Output the [x, y] coordinate of the center of the cell containing the given text.  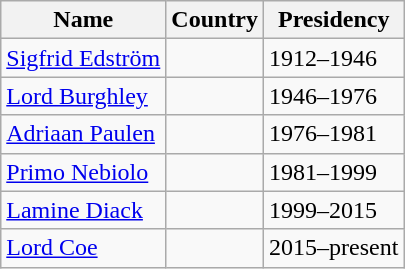
1912–1946 [334, 58]
1999–2015 [334, 210]
Sigfrid Edström [84, 58]
Lord Burghley [84, 96]
Primo Nebiolo [84, 172]
Country [215, 20]
1981–1999 [334, 172]
1976–1981 [334, 134]
Name [84, 20]
Presidency [334, 20]
Lord Coe [84, 248]
1946–1976 [334, 96]
Adriaan Paulen [84, 134]
Lamine Diack [84, 210]
2015–present [334, 248]
